Pinpoint the cell where the given text exists, returning its [X, Y] midpoint coordinate. 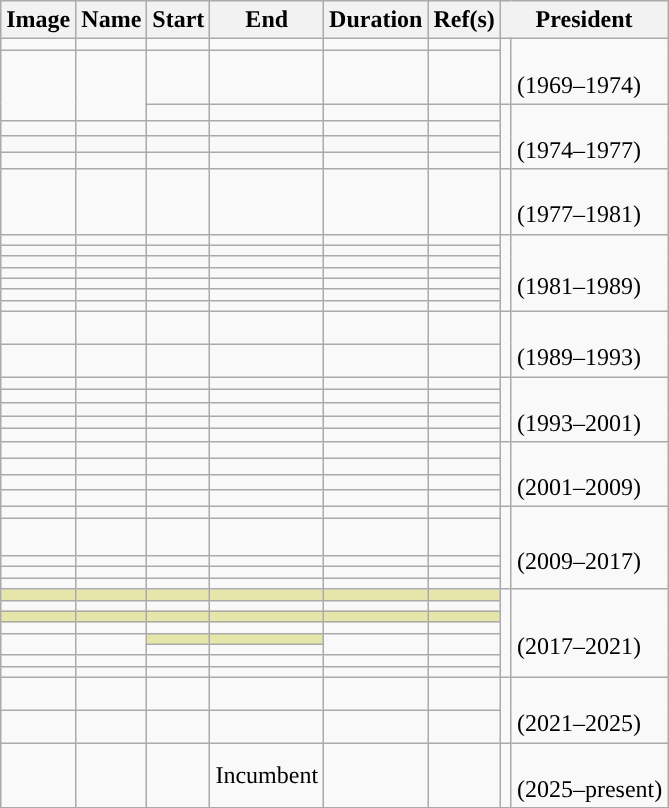
Start [178, 20]
(1981–1989) [589, 272]
(2021–2025) [589, 710]
(2009–2017) [589, 548]
President [584, 20]
(1993–2001) [589, 408]
(1989–1993) [589, 344]
(2001–2009) [589, 474]
(1974–1977) [589, 136]
Incumbent [267, 774]
(2025–present) [589, 774]
Image [38, 20]
(2017–2021) [589, 633]
(1969–1974) [589, 72]
Ref(s) [464, 20]
Duration [376, 20]
(1977–1981) [589, 202]
End [267, 20]
Name [112, 20]
